Search for the cell housing the specified text and yield its [X, Y] center coordinate. 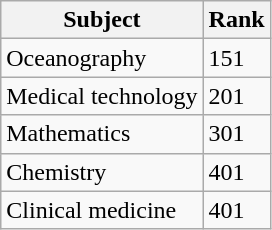
Medical technology [102, 96]
Mathematics [102, 134]
151 [236, 58]
Chemistry [102, 172]
Clinical medicine [102, 210]
Subject [102, 20]
301 [236, 134]
201 [236, 96]
Rank [236, 20]
Oceanography [102, 58]
